Find where the given text appears and provide that cell's center as [x, y] coordinate. 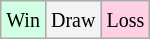
Win [24, 20]
Draw [72, 20]
Loss [126, 20]
